From the cell containing the given text, extract its center point as [x, y] coordinate. 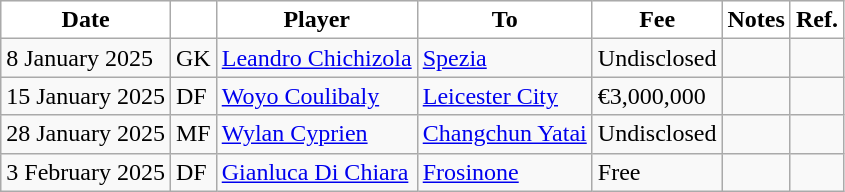
28 January 2025 [86, 134]
Ref. [816, 20]
8 January 2025 [86, 58]
MF [193, 134]
Player [316, 20]
Changchun Yatai [504, 134]
Wylan Cyprien [316, 134]
3 February 2025 [86, 172]
GK [193, 58]
Free [657, 172]
Date [86, 20]
Leicester City [504, 96]
€3,000,000 [657, 96]
Fee [657, 20]
15 January 2025 [86, 96]
Spezia [504, 58]
To [504, 20]
Leandro Chichizola [316, 58]
Frosinone [504, 172]
Gianluca Di Chiara [316, 172]
Woyo Coulibaly [316, 96]
Notes [756, 20]
